From the cell containing the given text, extract its center point as [X, Y] coordinate. 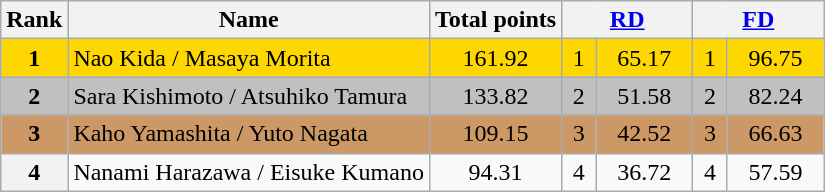
FD [758, 20]
Name [249, 20]
Nanami Harazawa / Eisuke Kumano [249, 172]
109.15 [495, 134]
65.17 [644, 58]
42.52 [644, 134]
94.31 [495, 172]
36.72 [644, 172]
Nao Kida / Masaya Morita [249, 58]
82.24 [776, 96]
Total points [495, 20]
RD [628, 20]
161.92 [495, 58]
66.63 [776, 134]
96.75 [776, 58]
Rank [34, 20]
57.59 [776, 172]
Sara Kishimoto / Atsuhiko Tamura [249, 96]
Kaho Yamashita / Yuto Nagata [249, 134]
133.82 [495, 96]
51.58 [644, 96]
